Return the (x, y) coordinate for the center point of the cell that contains the specified text.  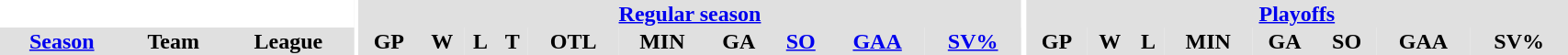
OTL (573, 41)
Season (62, 41)
League (288, 41)
Team (173, 41)
Regular season (690, 14)
T (513, 41)
Playoffs (1297, 14)
